Detect which cell encompasses the target text, then output its (X, Y) center coordinate. 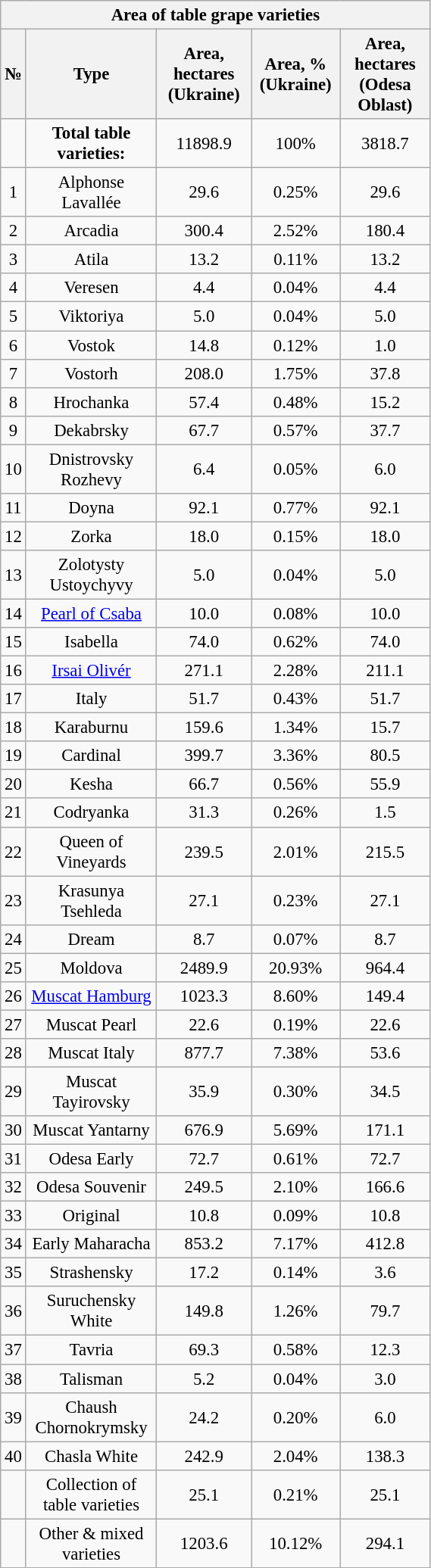
2489.9 (205, 968)
31 (14, 1159)
271.1 (205, 671)
242.9 (205, 1456)
6.4 (205, 469)
Irsai Olivér (91, 671)
66.7 (205, 784)
2.28% (295, 671)
1203.6 (205, 1543)
2 (14, 231)
Area, hectares (Odesa Oblast) (385, 74)
11898.9 (205, 144)
0.12% (295, 345)
Viktoriya (91, 316)
159.6 (205, 728)
№ (14, 74)
0.15% (295, 536)
0.05% (295, 469)
100% (295, 144)
10 (14, 469)
0.43% (295, 699)
80.5 (385, 756)
3.0 (385, 1379)
Muscat Italy (91, 1053)
0.58% (295, 1350)
1.34% (295, 728)
300.4 (205, 231)
Strashensky (91, 1273)
2.01% (295, 851)
399.7 (205, 756)
Original (91, 1216)
21 (14, 813)
6 (14, 345)
171.1 (385, 1130)
15.2 (385, 402)
38 (14, 1379)
Zolotysty Ustoychyvy (91, 575)
Moldova (91, 968)
Vostorh (91, 373)
Alphonse Lavallée (91, 192)
10.12% (295, 1543)
Muscat Hamburg (91, 996)
5.69% (295, 1130)
Arcadia (91, 231)
20.93% (295, 968)
0.25% (295, 192)
Tavria (91, 1350)
14 (14, 613)
Muscat Tayirovsky (91, 1092)
Type (91, 74)
0.09% (295, 1216)
2.10% (295, 1187)
Area, % (Ukraine) (295, 74)
34.5 (385, 1092)
40 (14, 1456)
1.5 (385, 813)
1 (14, 192)
149.8 (205, 1311)
7 (14, 373)
67.7 (205, 430)
249.5 (205, 1187)
676.9 (205, 1130)
7.38% (295, 1053)
Odesa Early (91, 1159)
239.5 (205, 851)
24 (14, 939)
39 (14, 1417)
0.48% (295, 402)
4 (14, 288)
28 (14, 1053)
Total table varieties: (91, 144)
1.0 (385, 345)
3818.7 (385, 144)
0.08% (295, 613)
37 (14, 1350)
0.77% (295, 508)
0.20% (295, 1417)
Dnistrovsky Rozhevy (91, 469)
Other & mixed varieties (91, 1543)
877.7 (205, 1053)
30 (14, 1130)
0.07% (295, 939)
0.61% (295, 1159)
Collection of table varieties (91, 1495)
166.6 (385, 1187)
2.04% (295, 1456)
412.8 (385, 1244)
25 (14, 968)
27 (14, 1024)
53.6 (385, 1053)
12 (14, 536)
37.8 (385, 373)
Suruchensky White (91, 1311)
Area of table grape varieties (215, 15)
Vostok (91, 345)
180.4 (385, 231)
14.8 (205, 345)
24.2 (205, 1417)
294.1 (385, 1543)
0.11% (295, 260)
0.19% (295, 1024)
13 (14, 575)
Muscat Pearl (91, 1024)
8.60% (295, 996)
35.9 (205, 1092)
Codryanka (91, 813)
33 (14, 1216)
Odesa Souvenir (91, 1187)
15 (14, 642)
69.3 (205, 1350)
35 (14, 1273)
Area, hectares (Ukraine) (205, 74)
Isabella (91, 642)
23 (14, 901)
3.36% (295, 756)
18 (14, 728)
Cardinal (91, 756)
5.2 (205, 1379)
8 (14, 402)
0.14% (295, 1273)
964.4 (385, 968)
Hrochanka (91, 402)
0.62% (295, 642)
20 (14, 784)
Chasla White (91, 1456)
7.17% (295, 1244)
22 (14, 851)
853.2 (205, 1244)
Karaburnu (91, 728)
31.3 (205, 813)
19 (14, 756)
3.6 (385, 1273)
2.52% (295, 231)
Talisman (91, 1379)
Zorka (91, 536)
79.7 (385, 1311)
17.2 (205, 1273)
Atila (91, 260)
11 (14, 508)
9 (14, 430)
208.0 (205, 373)
26 (14, 996)
Chaush Chornokrymsky (91, 1417)
34 (14, 1244)
15.7 (385, 728)
16 (14, 671)
Pearl of Csaba (91, 613)
29 (14, 1092)
211.1 (385, 671)
Dekabrsky (91, 430)
1.26% (295, 1311)
0.26% (295, 813)
Krasunya Tsehleda (91, 901)
0.23% (295, 901)
Dream (91, 939)
149.4 (385, 996)
Muscat Yantarny (91, 1130)
1.75% (295, 373)
0.21% (295, 1495)
55.9 (385, 784)
37.7 (385, 430)
0.56% (295, 784)
32 (14, 1187)
Kesha (91, 784)
57.4 (205, 402)
Veresen (91, 288)
17 (14, 699)
12.3 (385, 1350)
5 (14, 316)
Doyna (91, 508)
Italy (91, 699)
Queen of Vineyards (91, 851)
138.3 (385, 1456)
0.30% (295, 1092)
Early Maharacha (91, 1244)
0.57% (295, 430)
1023.3 (205, 996)
215.5 (385, 851)
3 (14, 260)
36 (14, 1311)
